Extract the (X, Y) coordinate from the center of the cell holding the provided text.  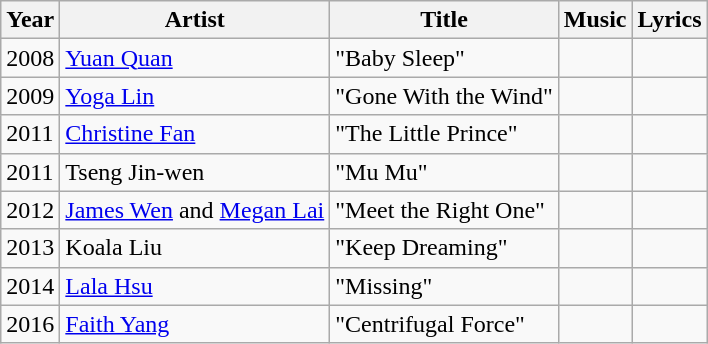
"Keep Dreaming" (444, 248)
Tseng Jin-wen (195, 172)
"Gone With the Wind" (444, 96)
Year (30, 20)
Title (444, 20)
2012 (30, 210)
"The Little Prince" (444, 134)
Lyrics (670, 20)
Yoga Lin (195, 96)
Faith Yang (195, 324)
2013 (30, 248)
2009 (30, 96)
Christine Fan (195, 134)
"Meet the Right One" (444, 210)
"Centrifugal Force" (444, 324)
"Mu Mu" (444, 172)
2014 (30, 286)
Artist (195, 20)
2016 (30, 324)
Koala Liu (195, 248)
"Baby Sleep" (444, 58)
"Missing" (444, 286)
Lala Hsu (195, 286)
Music (595, 20)
Yuan Quan (195, 58)
James Wen and Megan Lai (195, 210)
2008 (30, 58)
